Capture the cell that displays the provided text and extract its (X, Y) central coordinate. 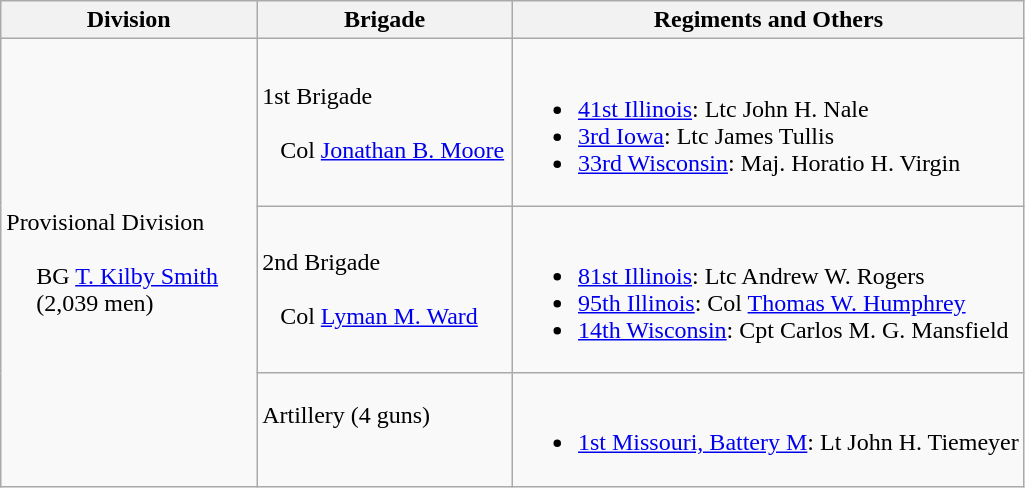
1st Missouri, Battery M: Lt John H. Tiemeyer (768, 430)
Provisional Division BG T. Kilby Smith (2,039 men) (129, 262)
Division (129, 20)
Artillery (4 guns) (385, 430)
81st Illinois: Ltc Andrew W. Rogers95th Illinois: Col Thomas W. Humphrey14th Wisconsin: Cpt Carlos M. G. Mansfield (768, 290)
Brigade (385, 20)
2nd Brigade Col Lyman M. Ward (385, 290)
Regiments and Others (768, 20)
1st Brigade Col Jonathan B. Moore (385, 122)
41st Illinois: Ltc John H. Nale3rd Iowa: Ltc James Tullis33rd Wisconsin: Maj. Horatio H. Virgin (768, 122)
